Detect which cell encompasses the target text, then output its (X, Y) center coordinate. 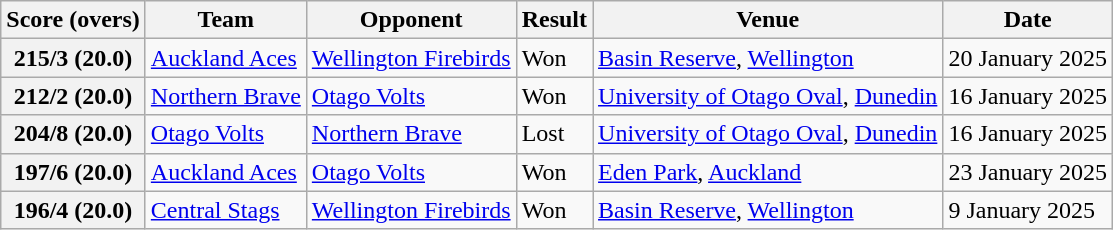
Result (554, 20)
Lost (554, 134)
Venue (768, 20)
20 January 2025 (1028, 58)
196/4 (20.0) (74, 210)
Team (226, 20)
204/8 (20.0) (74, 134)
Central Stags (226, 210)
Eden Park, Auckland (768, 172)
197/6 (20.0) (74, 172)
9 January 2025 (1028, 210)
Score (overs) (74, 20)
Date (1028, 20)
212/2 (20.0) (74, 96)
215/3 (20.0) (74, 58)
23 January 2025 (1028, 172)
Opponent (411, 20)
